Capture the cell that displays the provided text and extract its (x, y) central coordinate. 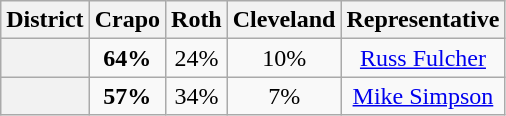
Roth (197, 20)
24% (197, 58)
Mike Simpson (423, 96)
Representative (423, 20)
64% (127, 58)
34% (197, 96)
7% (284, 96)
10% (284, 58)
District (45, 20)
Cleveland (284, 20)
Russ Fulcher (423, 58)
57% (127, 96)
Crapo (127, 20)
